Pinpoint the cell where the given text exists, returning its (X, Y) midpoint coordinate. 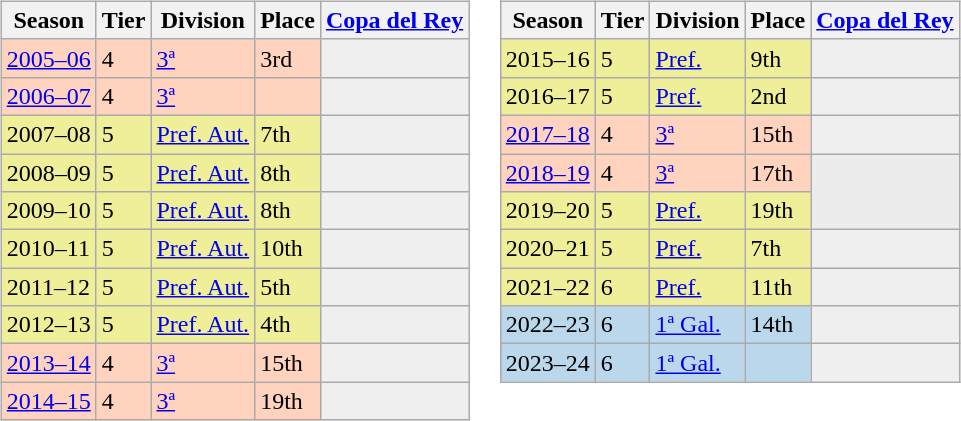
4th (288, 325)
2021–22 (548, 287)
2015–16 (548, 58)
2018–19 (548, 173)
3rd (288, 58)
2016–17 (548, 96)
2022–23 (548, 325)
2011–12 (48, 287)
2023–24 (548, 363)
14th (778, 325)
5th (288, 287)
11th (778, 287)
2019–20 (548, 211)
2013–14 (48, 363)
2006–07 (48, 96)
10th (288, 249)
2007–08 (48, 134)
2nd (778, 96)
2009–10 (48, 211)
2010–11 (48, 249)
9th (778, 58)
2012–13 (48, 325)
2008–09 (48, 173)
2014–15 (48, 401)
2017–18 (548, 134)
17th (778, 173)
2020–21 (548, 249)
2005–06 (48, 58)
